Output the (x, y) coordinate of the center of the cell containing the given text.  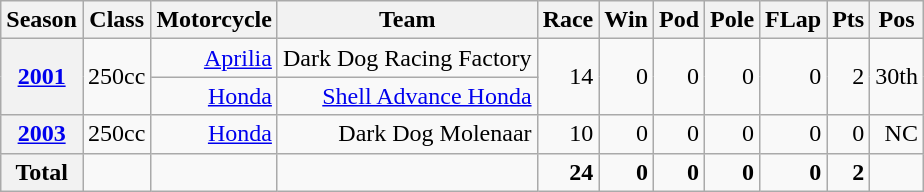
Race (568, 20)
Aprilia (214, 58)
NC (897, 134)
Season (42, 20)
10 (568, 134)
24 (568, 172)
Pos (897, 20)
2003 (42, 134)
FLap (794, 20)
Dark Dog Molenaar (407, 134)
Pts (848, 20)
Team (407, 20)
Pod (678, 20)
30th (897, 77)
14 (568, 77)
Win (626, 20)
Motorcycle (214, 20)
Class (116, 20)
Shell Advance Honda (407, 96)
Pole (732, 20)
Total (42, 172)
Dark Dog Racing Factory (407, 58)
2001 (42, 77)
